Determine the [x, y] coordinate at the center of the cell enclosing the given text.  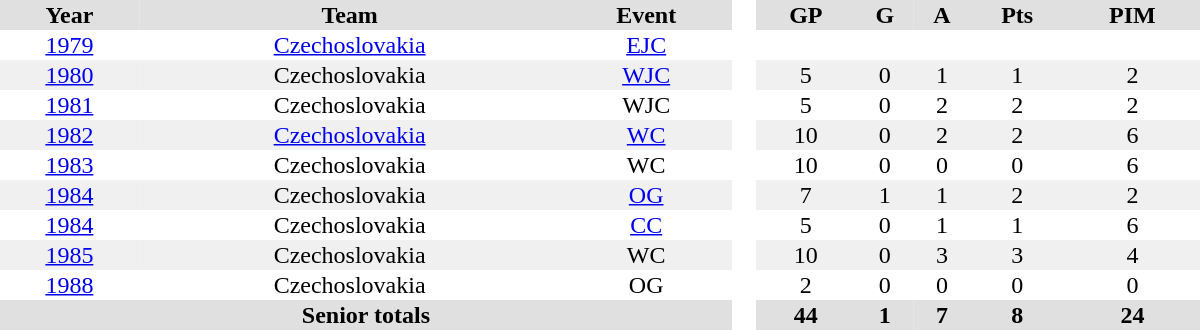
1985 [70, 255]
Event [646, 15]
1980 [70, 75]
44 [806, 315]
24 [1132, 315]
G [884, 15]
Senior totals [366, 315]
Team [350, 15]
4 [1132, 255]
Pts [1018, 15]
1983 [70, 165]
1981 [70, 105]
1982 [70, 135]
A [942, 15]
EJC [646, 45]
GP [806, 15]
Year [70, 15]
PIM [1132, 15]
8 [1018, 315]
CC [646, 225]
1979 [70, 45]
1988 [70, 285]
